Scan for the cell matching the given text and deliver its [X, Y] coordinate at center. 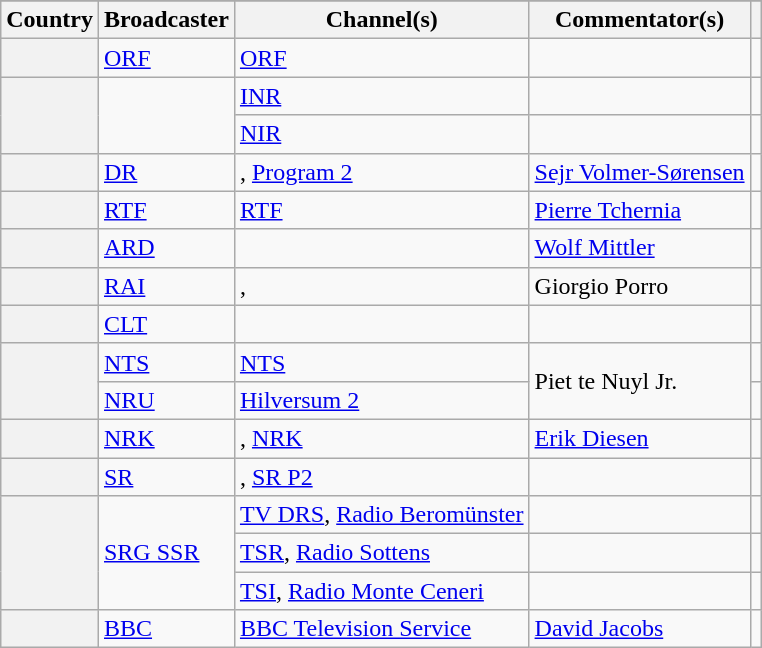
, SR P2 [382, 477]
INR [382, 96]
Commentator(s) [640, 20]
NIR [382, 134]
Channel(s) [382, 20]
TV DRS, Radio Beromünster [382, 515]
SR [166, 477]
Country [50, 20]
Wolf Mittler [640, 248]
ARD [166, 248]
SRG SSR [166, 553]
NRU [166, 400]
, [382, 286]
David Jacobs [640, 629]
Broadcaster [166, 20]
Pierre Tchernia [640, 210]
, Program 2 [382, 172]
Piet te Nuyl Jr. [640, 381]
TSI, Radio Monte Ceneri [382, 591]
BBC [166, 629]
, NRK [382, 438]
Sejr Volmer-Sørensen [640, 172]
Giorgio Porro [640, 286]
TSR, Radio Sottens [382, 553]
DR [166, 172]
Erik Diesen [640, 438]
CLT [166, 324]
Hilversum 2 [382, 400]
NRK [166, 438]
BBC Television Service [382, 629]
RAI [166, 286]
